Scan for the cell matching the given text and deliver its [x, y] coordinate at center. 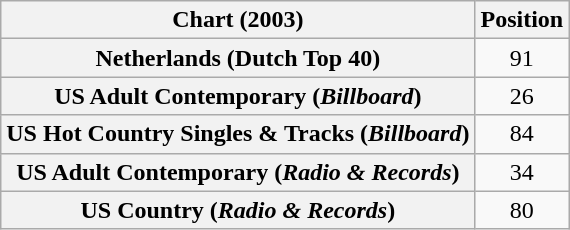
US Hot Country Singles & Tracks (Billboard) [238, 134]
91 [522, 58]
Position [522, 20]
80 [522, 210]
US Adult Contemporary (Radio & Records) [238, 172]
26 [522, 96]
84 [522, 134]
34 [522, 172]
Chart (2003) [238, 20]
Netherlands (Dutch Top 40) [238, 58]
US Country (Radio & Records) [238, 210]
US Adult Contemporary (Billboard) [238, 96]
